Return [x, y] of the center of cell containing provided text 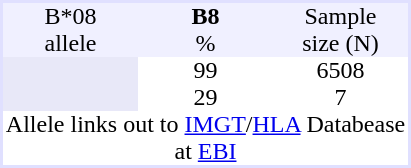
Allele links out to IMGT/HLA Databease at EBI [206, 138]
29 [206, 98]
% [206, 44]
allele [70, 44]
Sample [340, 16]
size (N) [340, 44]
7 [340, 98]
99 [206, 70]
B8 [206, 16]
B*08 [70, 16]
6508 [340, 70]
